Return the [x, y] coordinate for the center point of the cell that contains the specified text.  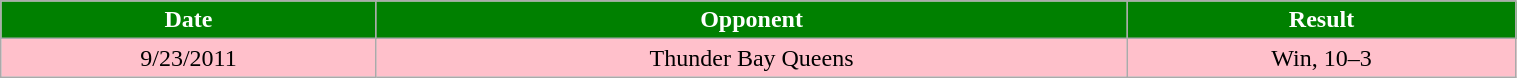
9/23/2011 [188, 58]
Result [1322, 20]
Opponent [752, 20]
Win, 10–3 [1322, 58]
Date [188, 20]
Thunder Bay Queens [752, 58]
